Search for the cell housing the specified text and yield its [X, Y] center coordinate. 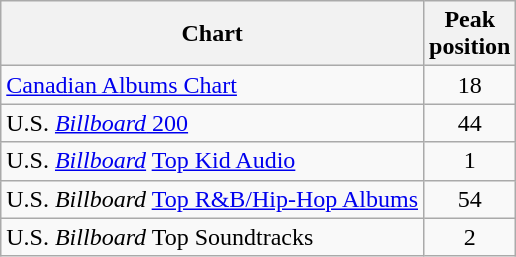
54 [470, 199]
Peakposition [470, 34]
U.S. Billboard Top Soundtracks [212, 237]
Chart [212, 34]
2 [470, 237]
18 [470, 85]
U.S. Billboard 200 [212, 123]
U.S. Billboard Top Kid Audio [212, 161]
U.S. Billboard Top R&B/Hip-Hop Albums [212, 199]
1 [470, 161]
44 [470, 123]
Canadian Albums Chart [212, 85]
